Locate the cell with the specified text and output its (x, y) center coordinate. 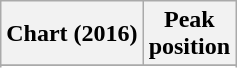
Chart (2016) (72, 34)
Peak position (189, 34)
